Determine the (X, Y) coordinate at the center of the cell enclosing the given text.  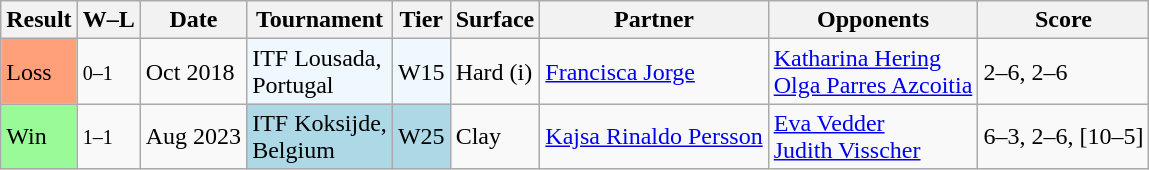
W25 (421, 136)
Score (1064, 20)
Result (39, 20)
ITF Lousada, Portugal (320, 72)
Aug 2023 (193, 136)
Win (39, 136)
6–3, 2–6, [10–5] (1064, 136)
Date (193, 20)
Eva Vedder Judith Visscher (873, 136)
Clay (495, 136)
Francisca Jorge (654, 72)
W–L (108, 20)
Tier (421, 20)
Surface (495, 20)
Hard (i) (495, 72)
Opponents (873, 20)
Katharina Hering Olga Parres Azcoitia (873, 72)
1–1 (108, 136)
Tournament (320, 20)
ITF Koksijde, Belgium (320, 136)
Loss (39, 72)
W15 (421, 72)
Partner (654, 20)
Oct 2018 (193, 72)
0–1 (108, 72)
Kajsa Rinaldo Persson (654, 136)
2–6, 2–6 (1064, 72)
